Find where the given text appears and provide that cell's center as (x, y) coordinate. 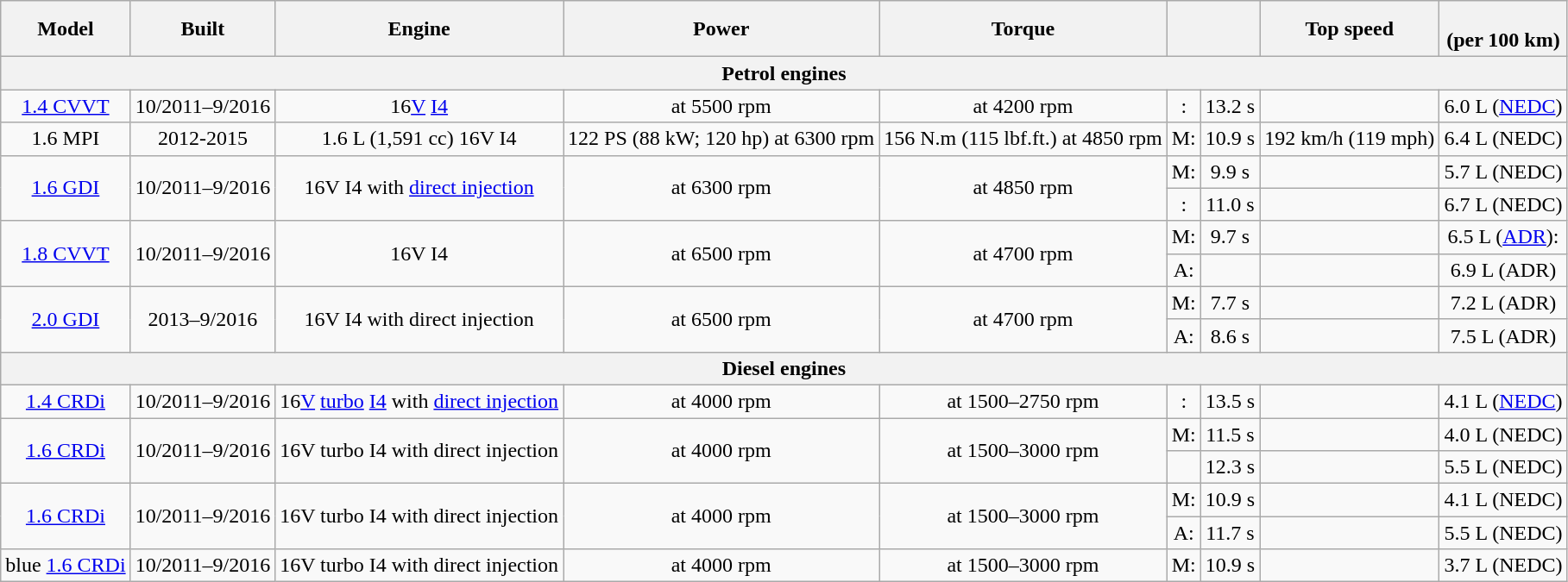
1.6 L (1,591 cc) 16V I4 (419, 139)
6.9 L (ADR) (1503, 270)
156 N.m (115 lbf.ft.) at 4850 rpm (1023, 139)
12.3 s (1230, 467)
Diesel engines (784, 368)
Power (721, 29)
7.5 L (ADR) (1503, 335)
at 5500 rpm (721, 106)
192 km/h (119 mph) (1350, 139)
Engine (419, 29)
2.0 GDI (66, 319)
11.0 s (1230, 204)
2012-2015 (203, 139)
at 1500–2750 rpm (1023, 401)
at 4200 rpm (1023, 106)
Built (203, 29)
6.0 L (NEDC) (1503, 106)
11.5 s (1230, 434)
122 PS (88 kW; 120 hp) at 6300 rpm (721, 139)
5.7 L (NEDC) (1503, 172)
3.7 L (NEDC) (1503, 566)
8.6 s (1230, 335)
(per 100 km) (1503, 29)
6.5 L (ADR): (1503, 237)
6.4 L (NEDC) (1503, 139)
at 6300 rpm (721, 188)
blue 1.6 CRDi (66, 566)
4.0 L (NEDC) (1503, 434)
13.2 s (1230, 106)
Model (66, 29)
11.7 s (1230, 533)
1.4 CRDi (66, 401)
1.6 MPI (66, 139)
Petrol engines (784, 73)
2013–9/2016 (203, 319)
at 4850 rpm (1023, 188)
1.6 GDI (66, 188)
9.9 s (1230, 172)
13.5 s (1230, 401)
7.7 s (1230, 303)
Top speed (1350, 29)
9.7 s (1230, 237)
6.7 L (NEDC) (1503, 204)
1.4 CVVT (66, 106)
7.2 L (ADR) (1503, 303)
1.8 CVVT (66, 253)
Torque (1023, 29)
